Scan for the cell matching the given text and deliver its (X, Y) coordinate at center. 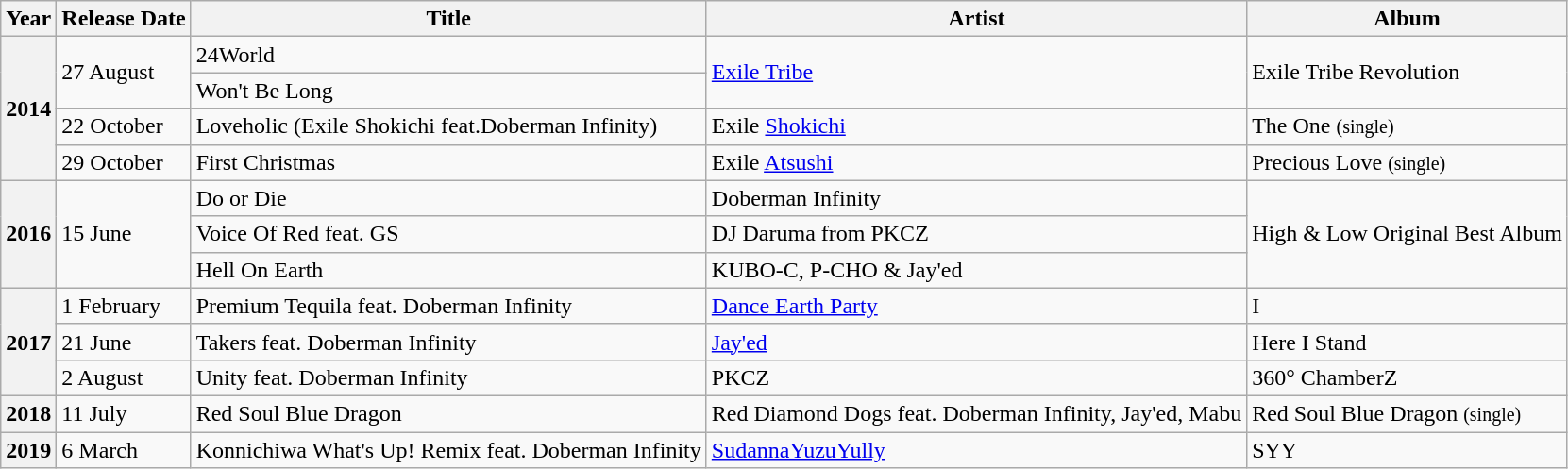
First Christmas (448, 162)
Red Diamond Dogs feat. Doberman Infinity, Jay'ed, Mabu (976, 413)
11 July (124, 413)
Release Date (124, 19)
Dance Earth Party (976, 306)
Exile Shokichi (976, 126)
2014 (28, 109)
15 June (124, 234)
6 March (124, 450)
Won't Be Long (448, 91)
Precious Love (single) (1408, 162)
Loveholic (Exile Shokichi feat.Doberman Infinity) (448, 126)
Takers feat. Doberman Infinity (448, 342)
2016 (28, 234)
Unity feat. Doberman Infinity (448, 377)
29 October (124, 162)
360° ChamberZ (1408, 377)
SYY (1408, 450)
Voice Of Red feat. GS (448, 234)
27 August (124, 73)
Do or Die (448, 198)
Exile Atsushi (976, 162)
SudannaYuzuYully (976, 450)
Here I Stand (1408, 342)
Jay'ed (976, 342)
24World (448, 55)
Artist (976, 19)
Album (1408, 19)
21 June (124, 342)
PKCZ (976, 377)
Red Soul Blue Dragon (448, 413)
2017 (28, 342)
Exile Tribe (976, 73)
DJ Daruma from PKCZ (976, 234)
Red Soul Blue Dragon (single) (1408, 413)
2018 (28, 413)
High & Low Original Best Album (1408, 234)
Premium Tequila feat. Doberman Infinity (448, 306)
2 August (124, 377)
Doberman Infinity (976, 198)
22 October (124, 126)
Exile Tribe Revolution (1408, 73)
Konnichiwa What's Up! Remix feat. Doberman Infinity (448, 450)
KUBO-C, P-CHO & Jay'ed (976, 270)
1 February (124, 306)
The One (single) (1408, 126)
Title (448, 19)
Hell On Earth (448, 270)
2019 (28, 450)
I (1408, 306)
Year (28, 19)
